For the text-containing cell, return its midpoint in (X, Y) coordinate format. 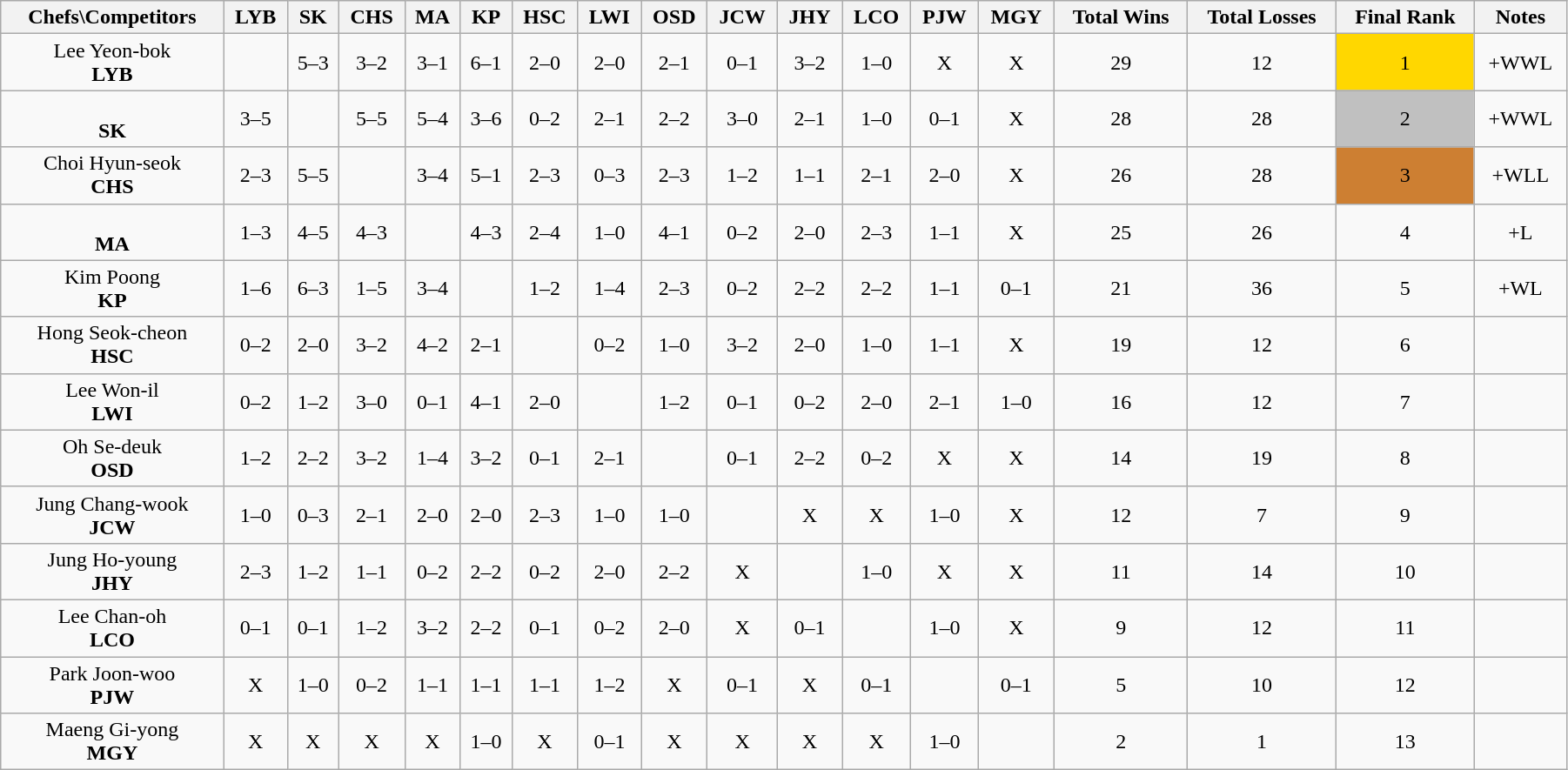
29 (1121, 63)
Lee Won-ilLWI (112, 402)
Jung Chang-wookJCW (112, 515)
LYB (256, 17)
25 (1121, 231)
PJW (945, 17)
Oh Se-deukOSD (112, 458)
3–5 (256, 118)
Maeng Gi-yongMGY (112, 741)
JHY (809, 17)
LWI (609, 17)
21 (1121, 289)
3 (1406, 176)
Total Wins (1121, 17)
+WL (1520, 289)
Chefs\Competitors (112, 17)
HSC (545, 17)
Park Joon-wooPJW (112, 684)
5–4 (432, 118)
+L (1520, 231)
Jung Ho-youngJHY (112, 571)
Notes (1520, 17)
6–1 (486, 63)
1–5 (372, 289)
JCW (743, 17)
Lee Yeon-bokLYB (112, 63)
6 (1406, 345)
1–3 (256, 231)
8 (1406, 458)
Final Rank (1406, 17)
OSD (674, 17)
+WLL (1520, 176)
KP (486, 17)
MGY (1016, 17)
3–6 (486, 118)
Hong Seok-cheonHSC (112, 345)
36 (1262, 289)
4–5 (313, 231)
CHS (372, 17)
16 (1121, 402)
6–3 (313, 289)
13 (1406, 741)
3–1 (432, 63)
5–1 (486, 176)
Choi Hyun-seokCHS (112, 176)
2–4 (545, 231)
Lee Chan-ohLCO (112, 628)
4–2 (432, 345)
LCO (877, 17)
5–3 (313, 63)
4 (1406, 231)
Total Losses (1262, 17)
Kim PoongKP (112, 289)
1–6 (256, 289)
